Return the (x, y) coordinate for the center point of the cell that contains the specified text.  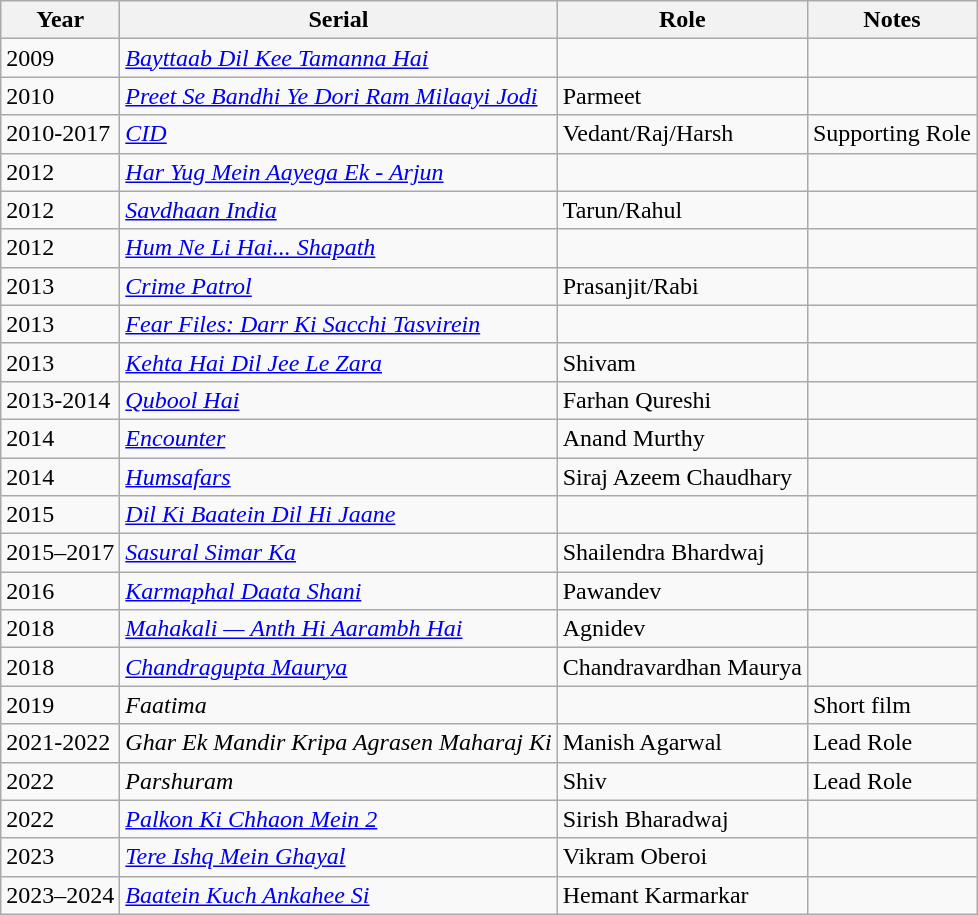
Karmaphal Daata Shani (338, 591)
Vikram Oberoi (682, 857)
Palkon Ki Chhaon Mein 2 (338, 819)
2015 (60, 515)
2023–2024 (60, 895)
Ghar Ek Mandir Kripa Agrasen Maharaj Ki (338, 743)
Chandragupta Maurya (338, 667)
Encounter (338, 438)
Farhan Qureshi (682, 400)
Short film (892, 705)
Supporting Role (892, 134)
Qubool Hai (338, 400)
Notes (892, 20)
2021-2022 (60, 743)
Manish Agarwal (682, 743)
Faatima (338, 705)
Preet Se Bandhi Ye Dori Ram Milaayi Jodi (338, 96)
2010 (60, 96)
2009 (60, 58)
Tarun/Rahul (682, 210)
Sirish Bharadwaj (682, 819)
Sasural Simar Ka (338, 553)
Anand Murthy (682, 438)
Role (682, 20)
Siraj Azeem Chaudhary (682, 477)
Bayttaab Dil Kee Tamanna Hai (338, 58)
Parmeet (682, 96)
Mahakali — Anth Hi Aarambh Hai (338, 629)
Vedant/Raj/Harsh (682, 134)
Hum Ne Li Hai... Shapath (338, 248)
Shivam (682, 362)
2016 (60, 591)
Shiv (682, 781)
2019 (60, 705)
2023 (60, 857)
2015–2017 (60, 553)
Humsafars (338, 477)
Shailendra Bhardwaj (682, 553)
Dil Ki Baatein Dil Hi Jaane (338, 515)
Tere Ishq Mein Ghayal (338, 857)
CID (338, 134)
Prasanjit/Rabi (682, 286)
2010-2017 (60, 134)
Parshuram (338, 781)
Crime Patrol (338, 286)
2013-2014 (60, 400)
Fear Files: Darr Ki Sacchi Tasvirein (338, 324)
Hemant Karmarkar (682, 895)
Year (60, 20)
Kehta Hai Dil Jee Le Zara (338, 362)
Agnidev (682, 629)
Har Yug Mein Aayega Ek - Arjun (338, 172)
Baatein Kuch Ankahee Si (338, 895)
Pawandev (682, 591)
Serial (338, 20)
Savdhaan India (338, 210)
Chandravardhan Maurya (682, 667)
